Identify which cell holds the provided text, then report its (X, Y) central coordinate. 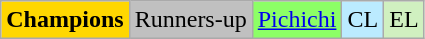
Runners-up (190, 20)
CL (363, 20)
EL (404, 20)
Champions (65, 20)
Pichichi (297, 20)
